Capture the cell that displays the provided text and extract its (x, y) central coordinate. 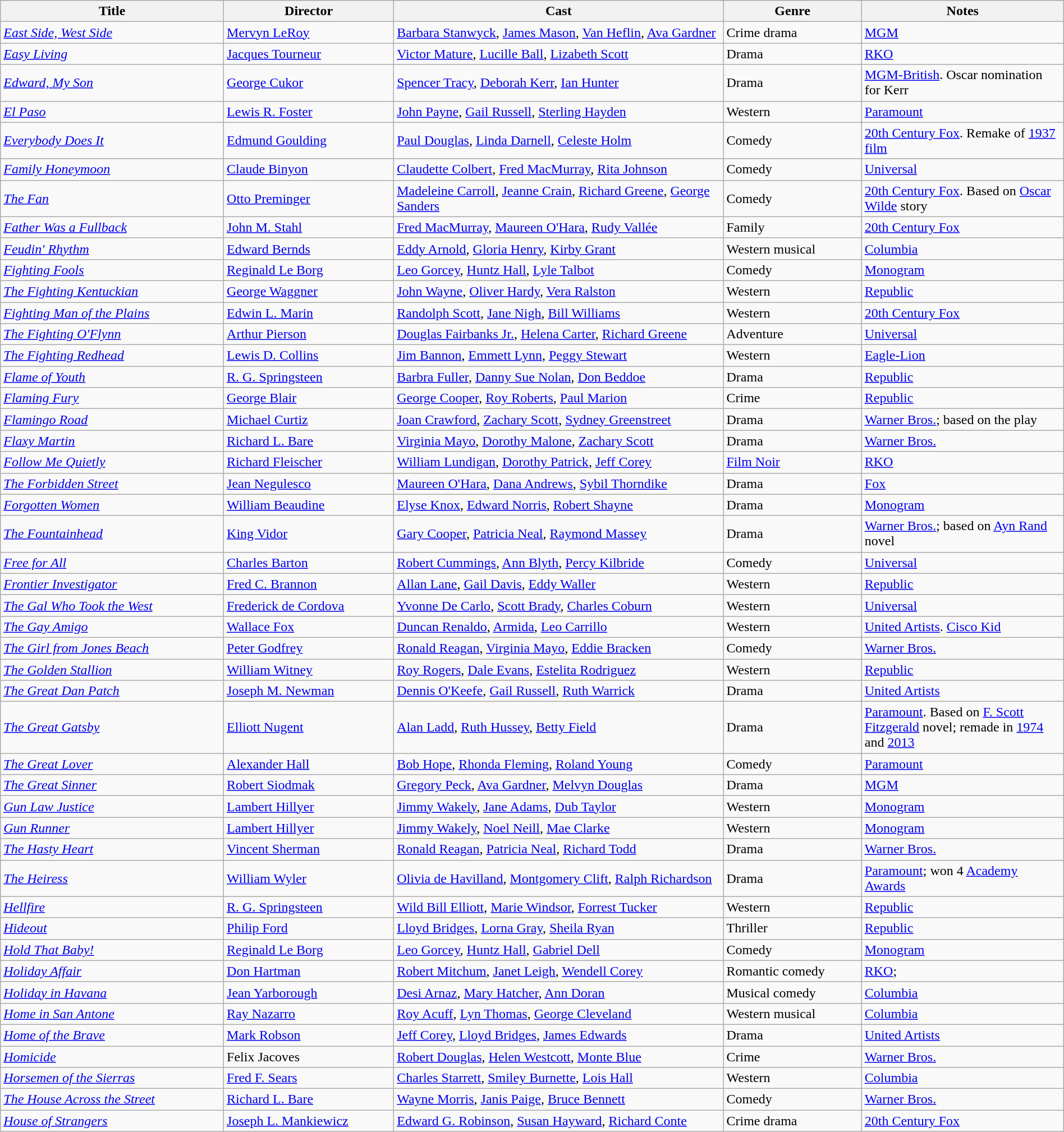
Barbra Fuller, Danny Sue Nolan, Don Beddoe (559, 377)
Alexander Hall (309, 764)
Duncan Renaldo, Armida, Leo Carrillo (559, 627)
Joseph L. Mankiewicz (309, 1121)
East Side, West Side (112, 33)
Ray Nazarro (309, 1014)
William Witney (309, 669)
Musical comedy (792, 992)
Claudette Colbert, Fred MacMurray, Rita Johnson (559, 169)
Felix Jacoves (309, 1056)
John Payne, Gail Russell, Sterling Hayden (559, 112)
George Waggner (309, 291)
Gun Runner (112, 828)
Don Hartman (309, 971)
The Great Gatsby (112, 728)
The Heiress (112, 878)
Frontier Investigator (112, 584)
MGM-British. Oscar nomination for Kerr (962, 83)
Olivia de Havilland, Montgomery Clift, Ralph Richardson (559, 878)
The Gay Amigo (112, 627)
Alan Ladd, Ruth Hussey, Betty Field (559, 728)
Hold That Baby! (112, 950)
Feudin' Rhythm (112, 249)
Wayne Morris, Janis Paige, Bruce Bennett (559, 1099)
Warner Bros.; based on Ayn Rand novel (962, 534)
Douglas Fairbanks Jr., Helena Carter, Richard Greene (559, 334)
Easy Living (112, 54)
Wild Bill Elliott, Marie Windsor, Forrest Tucker (559, 907)
Home in San Antone (112, 1014)
The Fan (112, 199)
Joan Crawford, Zachary Scott, Sydney Greenstreet (559, 420)
Peter Godfrey (309, 648)
Fred F. Sears (309, 1078)
Holiday Affair (112, 971)
Edmund Goulding (309, 140)
Joseph M. Newman (309, 691)
Fred C. Brannon (309, 584)
George Cooper, Roy Roberts, Paul Marion (559, 398)
Yvonne De Carlo, Scott Brady, Charles Coburn (559, 605)
Eddy Arnold, Gloria Henry, Kirby Grant (559, 249)
Cast (559, 11)
The Great Dan Patch (112, 691)
Frederick de Cordova (309, 605)
Mervyn LeRoy (309, 33)
Eagle-Lion (962, 356)
Family Honeymoon (112, 169)
Randolph Scott, Jane Nigh, Bill Williams (559, 312)
Homicide (112, 1056)
William Wyler (309, 878)
Father Was a Fullback (112, 227)
Maureen O'Hara, Dana Andrews, Sybil Thorndike (559, 484)
Family (792, 227)
Desi Arnaz, Mary Hatcher, Ann Doran (559, 992)
Jean Negulesco (309, 484)
Roy Acuff, Lyn Thomas, George Cleveland (559, 1014)
Follow Me Quietly (112, 462)
Gregory Peck, Ava Gardner, Melvyn Douglas (559, 785)
RKO; (962, 971)
Fox (962, 484)
Romantic comedy (792, 971)
Leo Gorcey, Huntz Hall, Gabriel Dell (559, 950)
Otto Preminger (309, 199)
Horsemen of the Sierras (112, 1078)
Charles Starrett, Smiley Burnette, Lois Hall (559, 1078)
Director (309, 11)
The Fighting Redhead (112, 356)
Arthur Pierson (309, 334)
Mark Robson (309, 1035)
United Artists. Cisco Kid (962, 627)
Roy Rogers, Dale Evans, Estelita Rodriguez (559, 669)
Wallace Fox (309, 627)
Allan Lane, Gail Davis, Eddy Waller (559, 584)
William Beaudine (309, 505)
Paramount; won 4 Academy Awards (962, 878)
The Forbidden Street (112, 484)
Michael Curtiz (309, 420)
Notes (962, 11)
Jim Bannon, Emmett Lynn, Peggy Stewart (559, 356)
Gary Cooper, Patricia Neal, Raymond Massey (559, 534)
The Great Lover (112, 764)
Title (112, 11)
The Great Sinner (112, 785)
Jacques Tourneur (309, 54)
Edward, My Son (112, 83)
The Fighting Kentuckian (112, 291)
Robert Cummings, Ann Blyth, Percy Kilbride (559, 563)
Virginia Mayo, Dorothy Malone, Zachary Scott (559, 441)
Flamingo Road (112, 420)
Robert Mitchum, Janet Leigh, Wendell Corey (559, 971)
Robert Siodmak (309, 785)
Jimmy Wakely, Noel Neill, Mae Clarke (559, 828)
20th Century Fox. Remake of 1937 film (962, 140)
Home of the Brave (112, 1035)
The Gal Who Took the West (112, 605)
Fighting Fools (112, 270)
Edwin L. Marin (309, 312)
Ronald Reagan, Patricia Neal, Richard Todd (559, 849)
Elyse Knox, Edward Norris, Robert Shayne (559, 505)
Free for All (112, 563)
Leo Gorcey, Huntz Hall, Lyle Talbot (559, 270)
Madeleine Carroll, Jeanne Crain, Richard Greene, George Sanders (559, 199)
Spencer Tracy, Deborah Kerr, Ian Hunter (559, 83)
John Wayne, Oliver Hardy, Vera Ralston (559, 291)
The House Across the Street (112, 1099)
Film Noir (792, 462)
Lewis R. Foster (309, 112)
Hideout (112, 928)
Barbara Stanwyck, James Mason, Van Heflin, Ava Gardner (559, 33)
Warner Bros.; based on the play (962, 420)
Paramount. Based on F. Scott Fitzgerald novel; remade in 1974 and 2013 (962, 728)
Jimmy Wakely, Jane Adams, Dub Taylor (559, 807)
Lloyd Bridges, Lorna Gray, Sheila Ryan (559, 928)
The Golden Stallion (112, 669)
The Fighting O'Flynn (112, 334)
The Girl from Jones Beach (112, 648)
Genre (792, 11)
Claude Binyon (309, 169)
John M. Stahl (309, 227)
Bob Hope, Rhonda Fleming, Roland Young (559, 764)
Paul Douglas, Linda Darnell, Celeste Holm (559, 140)
Philip Ford (309, 928)
George Blair (309, 398)
Vincent Sherman (309, 849)
King Vidor (309, 534)
Robert Douglas, Helen Westcott, Monte Blue (559, 1056)
Hellfire (112, 907)
Lewis D. Collins (309, 356)
The Hasty Heart (112, 849)
George Cukor (309, 83)
Thriller (792, 928)
Richard Fleischer (309, 462)
Gun Law Justice (112, 807)
Holiday in Havana (112, 992)
Victor Mature, Lucille Ball, Lizabeth Scott (559, 54)
20th Century Fox. Based on Oscar Wilde story (962, 199)
Jeff Corey, Lloyd Bridges, James Edwards (559, 1035)
Adventure (792, 334)
Fred MacMurray, Maureen O'Hara, Rudy Vallée (559, 227)
Edward G. Robinson, Susan Hayward, Richard Conte (559, 1121)
William Lundigan, Dorothy Patrick, Jeff Corey (559, 462)
Everybody Does It (112, 140)
El Paso (112, 112)
House of Strangers (112, 1121)
Flaxy Martin (112, 441)
Flame of Youth (112, 377)
Dennis O'Keefe, Gail Russell, Ruth Warrick (559, 691)
The Fountainhead (112, 534)
Elliott Nugent (309, 728)
Edward Bernds (309, 249)
Charles Barton (309, 563)
Jean Yarborough (309, 992)
Fighting Man of the Plains (112, 312)
Flaming Fury (112, 398)
Ronald Reagan, Virginia Mayo, Eddie Bracken (559, 648)
Forgotten Women (112, 505)
